Scan for the cell matching the given text and deliver its (X, Y) coordinate at center. 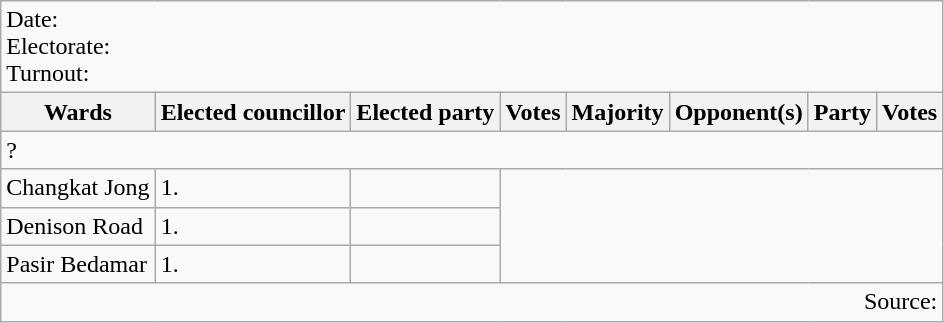
Elected councillor (253, 112)
Elected party (426, 112)
Wards (78, 112)
Date: Electorate: Turnout: (472, 47)
Majority (618, 112)
Pasir Bedamar (78, 264)
Party (842, 112)
Opponent(s) (738, 112)
Changkat Jong (78, 188)
Denison Road (78, 226)
Source: (472, 302)
? (472, 150)
